Scan for the cell matching the given text and deliver its (X, Y) coordinate at center. 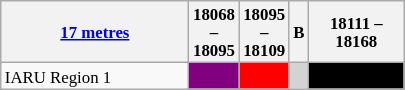
18068 – 18095 (214, 32)
B (298, 32)
18111 – 18168 (356, 32)
17 metres (95, 32)
IARU Region 1 (95, 76)
18095 – 18109 (264, 32)
